Output the (X, Y) coordinate of the center of the cell containing the given text.  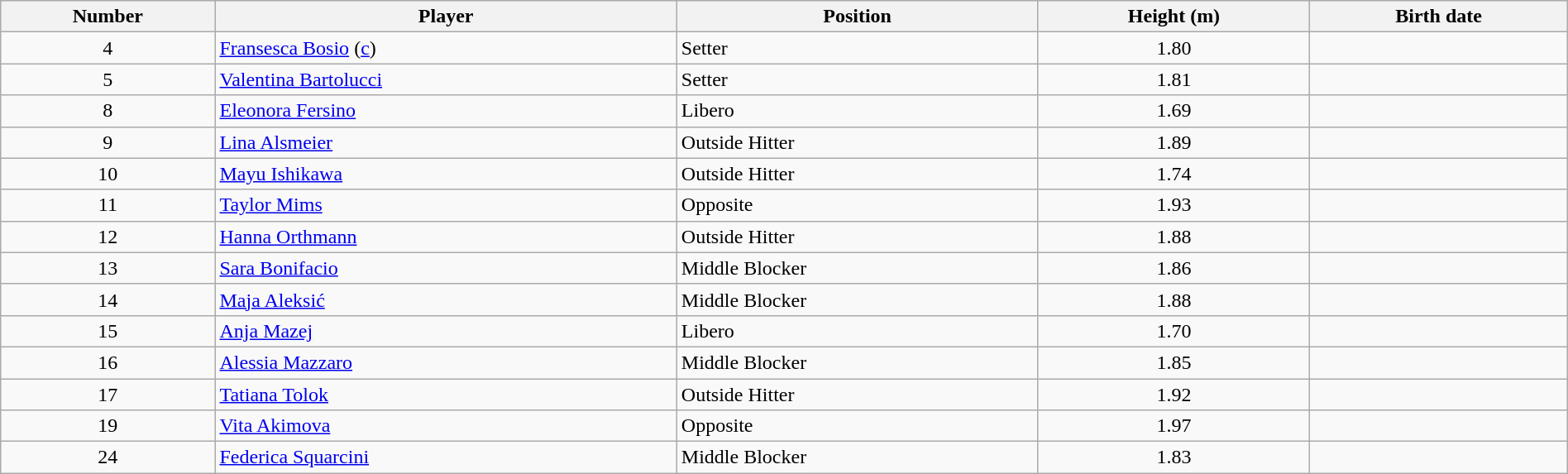
11 (108, 205)
17 (108, 395)
Number (108, 17)
1.81 (1174, 79)
1.97 (1174, 426)
1.93 (1174, 205)
Federica Squarcini (446, 457)
Vita Akimova (446, 426)
14 (108, 299)
1.70 (1174, 331)
Height (m) (1174, 17)
Eleonora Fersino (446, 111)
8 (108, 111)
Birth date (1439, 17)
Tatiana Tolok (446, 395)
Position (857, 17)
15 (108, 331)
16 (108, 362)
10 (108, 174)
Anja Mazej (446, 331)
1.80 (1174, 48)
1.85 (1174, 362)
12 (108, 237)
Player (446, 17)
24 (108, 457)
Maja Aleksić (446, 299)
Mayu Ishikawa (446, 174)
9 (108, 142)
5 (108, 79)
1.83 (1174, 457)
Valentina Bartolucci (446, 79)
1.74 (1174, 174)
Sara Bonifacio (446, 268)
Alessia Mazzaro (446, 362)
Hanna Orthmann (446, 237)
Fransesca Bosio (c) (446, 48)
19 (108, 426)
Taylor Mims (446, 205)
1.92 (1174, 395)
Lina Alsmeier (446, 142)
1.89 (1174, 142)
1.86 (1174, 268)
13 (108, 268)
4 (108, 48)
1.69 (1174, 111)
